Return the (x, y) coordinate for the center point of the cell that contains the specified text.  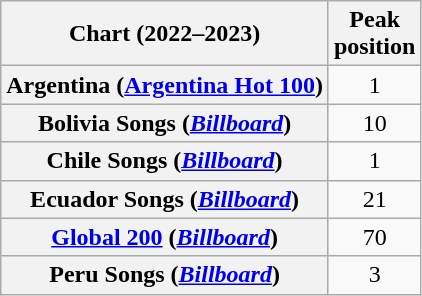
Peakposition (374, 34)
Argentina (Argentina Hot 100) (165, 85)
70 (374, 237)
Ecuador Songs (Billboard) (165, 199)
21 (374, 199)
3 (374, 275)
10 (374, 123)
Chile Songs (Billboard) (165, 161)
Global 200 (Billboard) (165, 237)
Peru Songs (Billboard) (165, 275)
Chart (2022–2023) (165, 34)
Bolivia Songs (Billboard) (165, 123)
